Search for the cell housing the specified text and yield its [x, y] center coordinate. 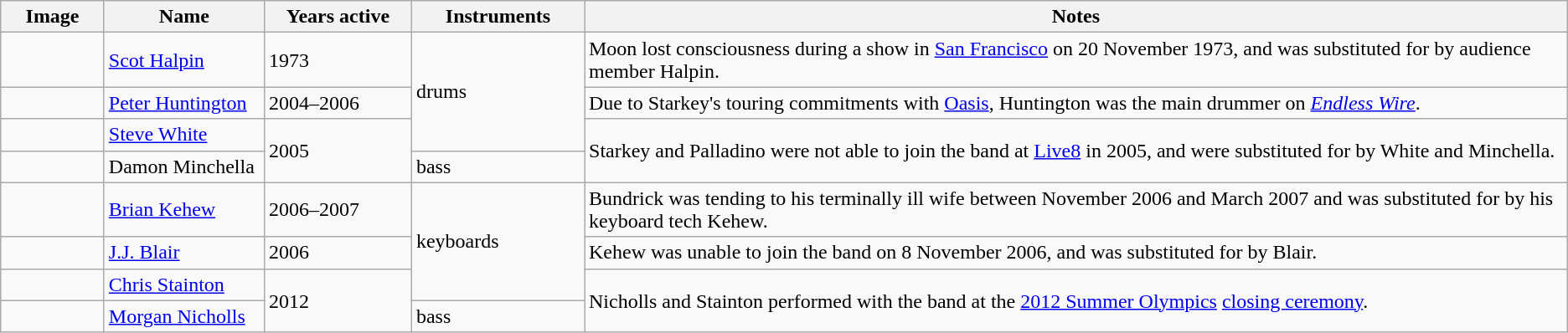
Starkey and Palladino were not able to join the band at Live8 in 2005, and were substituted for by White and Minchella. [1076, 151]
Peter Huntington [184, 103]
2004–2006 [338, 103]
Nicholls and Stainton performed with the band at the 2012 Summer Olympics closing ceremony. [1076, 300]
Image [53, 17]
Years active [338, 17]
Damon Minchella [184, 166]
keyboards [498, 241]
Steve White [184, 135]
2006 [338, 253]
2006–2007 [338, 209]
Morgan Nicholls [184, 316]
Moon lost consciousness during a show in San Francisco on 20 November 1973, and was substituted for by audience member Halpin. [1076, 60]
J.J. Blair [184, 253]
drums [498, 92]
1973 [338, 60]
2005 [338, 151]
Brian Kehew [184, 209]
Name [184, 17]
Due to Starkey's touring commitments with Oasis, Huntington was the main drummer on Endless Wire. [1076, 103]
Notes [1076, 17]
Scot Halpin [184, 60]
Kehew was unable to join the band on 8 November 2006, and was substituted for by Blair. [1076, 253]
Instruments [498, 17]
2012 [338, 300]
Chris Stainton [184, 284]
Bundrick was tending to his terminally ill wife between November 2006 and March 2007 and was substituted for by his keyboard tech Kehew. [1076, 209]
